For the text-containing cell, return its midpoint in [x, y] coordinate format. 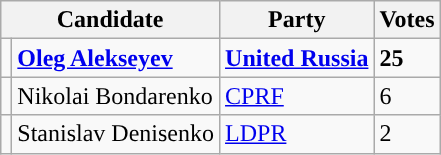
25 [407, 58]
United Russia [297, 58]
6 [407, 96]
CPRF [297, 96]
Nikolai Bondarenko [116, 96]
LDPR [297, 134]
2 [407, 134]
Votes [407, 20]
Stanislav Denisenko [116, 134]
Oleg Alekseyev [116, 58]
Candidate [110, 20]
Party [297, 20]
